Search for the cell housing the specified text and yield its (x, y) center coordinate. 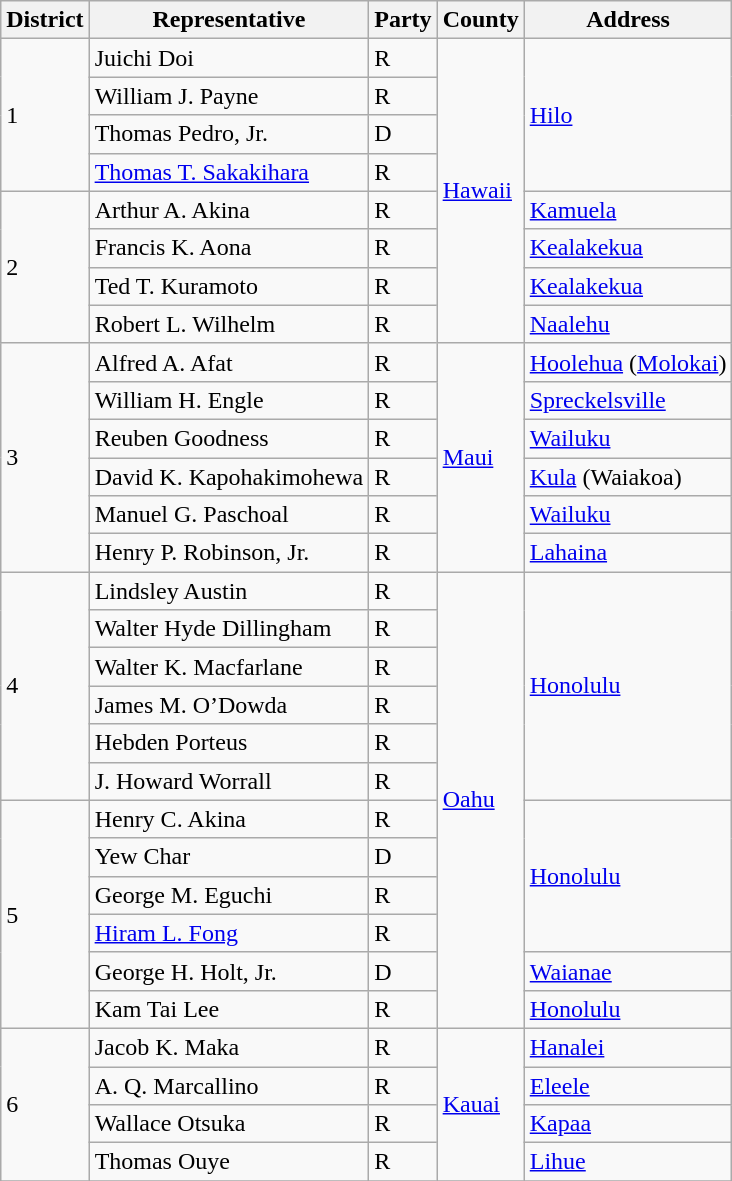
Spreckelsville (628, 400)
County (480, 20)
Walter Hyde Dillingham (229, 629)
George H. Holt, Jr. (229, 971)
William H. Engle (229, 400)
A. Q. Marcallino (229, 1085)
Kula (Waiakoa) (628, 477)
Oahu (480, 800)
Manuel G. Paschoal (229, 515)
2 (45, 267)
James M. O’Dowda (229, 705)
Walter K. Macfarlane (229, 667)
Representative (229, 20)
Kam Tai Lee (229, 1009)
Party (403, 20)
Lindsley Austin (229, 591)
4 (45, 686)
6 (45, 1104)
5 (45, 914)
William J. Payne (229, 96)
Juichi Doi (229, 58)
David K. Kapohakimohewa (229, 477)
Reuben Goodness (229, 438)
1 (45, 115)
Address (628, 20)
Hebden Porteus (229, 743)
Hoolehua (Molokai) (628, 362)
Jacob K. Maka (229, 1047)
Alfred A. Afat (229, 362)
Francis K. Aona (229, 248)
3 (45, 457)
Hanalei (628, 1047)
Kauai (480, 1104)
District (45, 20)
Waianae (628, 971)
Henry C. Akina (229, 819)
Ted T. Kuramoto (229, 286)
Lihue (628, 1162)
Robert L. Wilhelm (229, 324)
Thomas Ouye (229, 1162)
Thomas Pedro, Jr. (229, 134)
Henry P. Robinson, Jr. (229, 553)
Hawaii (480, 191)
Yew Char (229, 857)
Maui (480, 457)
Kapaa (628, 1124)
Arthur A. Akina (229, 210)
Hilo (628, 115)
Thomas T. Sakakihara (229, 172)
Hiram L. Fong (229, 933)
Lahaina (628, 553)
George M. Eguchi (229, 895)
Wallace Otsuka (229, 1124)
Naalehu (628, 324)
Eleele (628, 1085)
Kamuela (628, 210)
J. Howard Worrall (229, 781)
